Search for the cell housing the specified text and yield its [x, y] center coordinate. 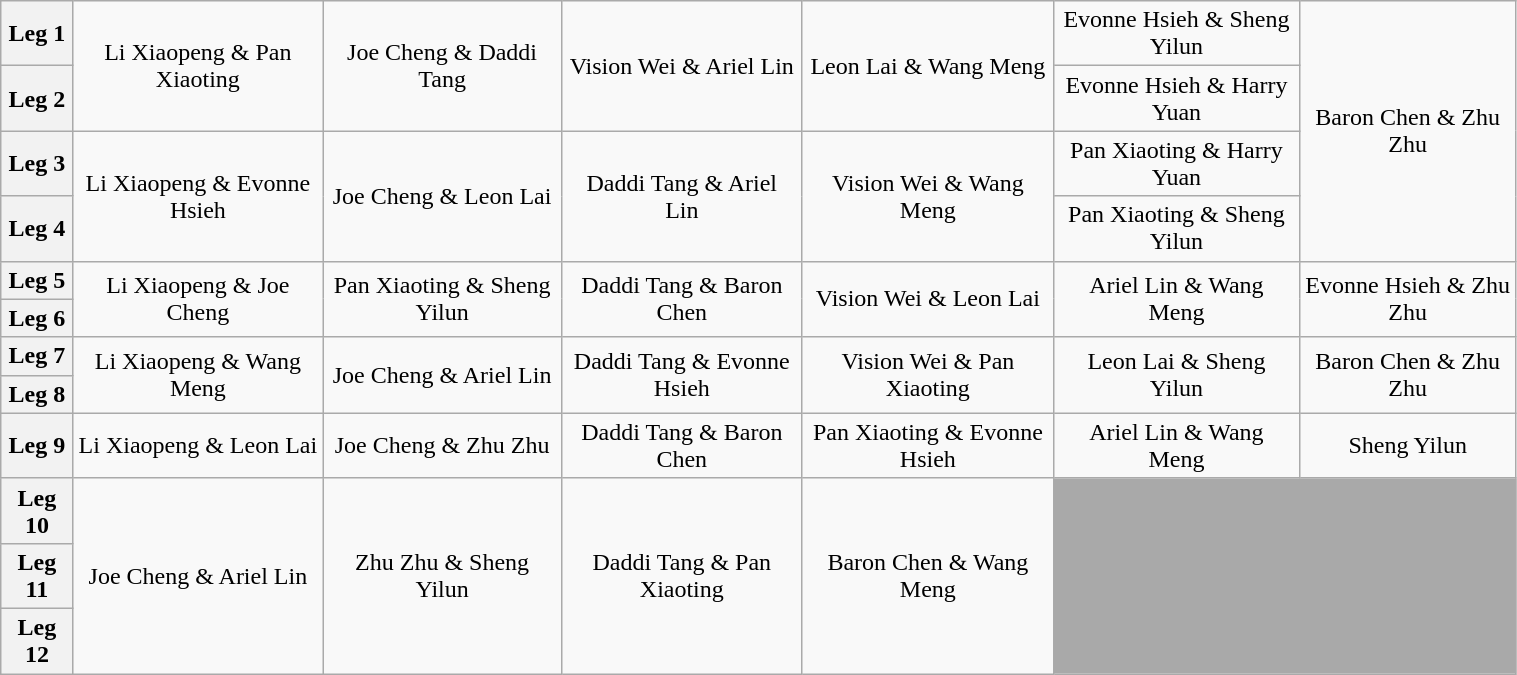
Vision Wei & Ariel Lin [682, 66]
Leg 12 [37, 640]
Li Xiaopeng & Pan Xiaoting [198, 66]
Leg 1 [37, 34]
Li Xiaopeng & Evonne Hsieh [198, 196]
Zhu Zhu & Sheng Yilun [442, 576]
Leg 6 [37, 318]
Pan Xiaoting & Evonne Hsieh [928, 446]
Joe Cheng & Zhu Zhu [442, 446]
Daddi Tang & Evonne Hsieh [682, 375]
Leg 8 [37, 394]
Leg 4 [37, 228]
Daddi Tang & Pan Xiaoting [682, 576]
Joe Cheng & Daddi Tang [442, 66]
Daddi Tang & Ariel Lin [682, 196]
Li Xiaopeng & Joe Cheng [198, 299]
Pan Xiaoting & Harry Yuan [1177, 164]
Evonne Hsieh & Sheng Yilun [1177, 34]
Leg 9 [37, 446]
Vision Wei & Pan Xiaoting [928, 375]
Leon Lai & Sheng Yilun [1177, 375]
Leg 10 [37, 510]
Evonne Hsieh & Harry Yuan [1177, 98]
Leg 2 [37, 98]
Leg 5 [37, 280]
Li Xiaopeng & Leon Lai [198, 446]
Joe Cheng & Leon Lai [442, 196]
Baron Chen & Wang Meng [928, 576]
Vision Wei & Leon Lai [928, 299]
Leg 11 [37, 576]
Leon Lai & Wang Meng [928, 66]
Sheng Yilun [1408, 446]
Leg 3 [37, 164]
Evonne Hsieh & Zhu Zhu [1408, 299]
Leg 7 [37, 356]
Li Xiaopeng & Wang Meng [198, 375]
Vision Wei & Wang Meng [928, 196]
